Capture the cell that displays the provided text and extract its [X, Y] central coordinate. 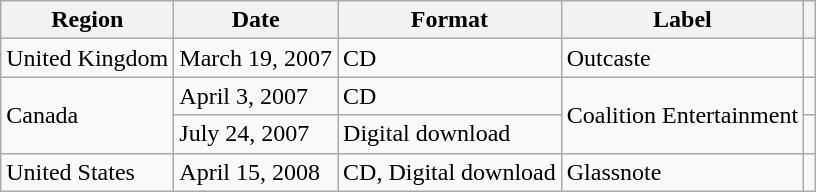
United Kingdom [88, 58]
Region [88, 20]
Date [256, 20]
April 3, 2007 [256, 96]
CD, Digital download [450, 172]
Coalition Entertainment [682, 115]
April 15, 2008 [256, 172]
July 24, 2007 [256, 134]
March 19, 2007 [256, 58]
Label [682, 20]
Canada [88, 115]
Digital download [450, 134]
Glassnote [682, 172]
Format [450, 20]
Outcaste [682, 58]
United States [88, 172]
